Determine the [x, y] coordinate at the center of the cell enclosing the given text.  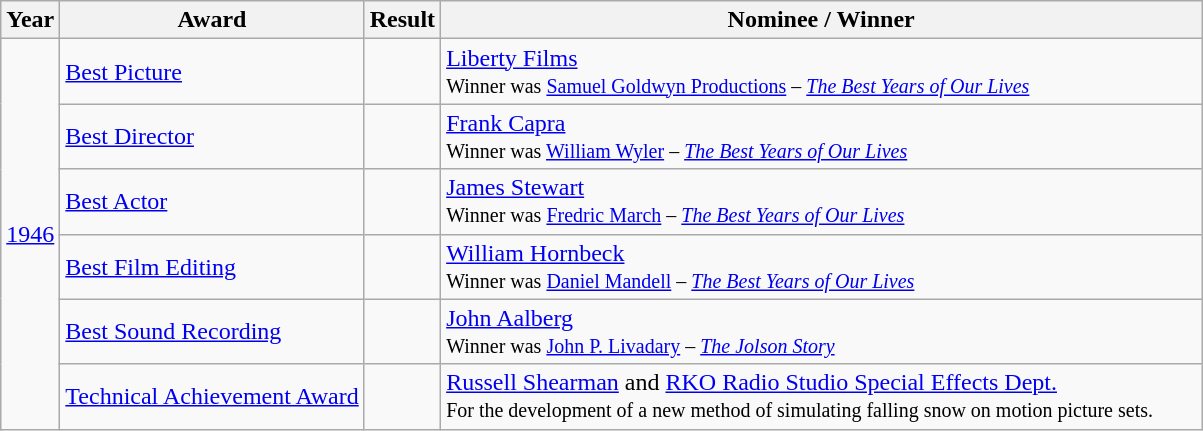
Best Director [212, 136]
Best Actor [212, 202]
Best Film Editing [212, 266]
Best Sound Recording [212, 332]
Technical Achievement Award [212, 396]
Award [212, 20]
Frank Capra Winner was William Wyler – The Best Years of Our Lives [822, 136]
Liberty Films Winner was Samuel Goldwyn Productions – The Best Years of Our Lives [822, 72]
Year [30, 20]
Nominee / Winner [822, 20]
Russell Shearman and RKO Radio Studio Special Effects Dept. For the development of a new method of simulating falling snow on motion picture sets. [822, 396]
Result [402, 20]
Best Picture [212, 72]
John Aalberg Winner was John P. Livadary – The Jolson Story [822, 332]
1946 [30, 234]
William Hornbeck Winner was Daniel Mandell – The Best Years of Our Lives [822, 266]
James Stewart Winner was Fredric March – The Best Years of Our Lives [822, 202]
